Return (x, y) of the center of cell containing provided text 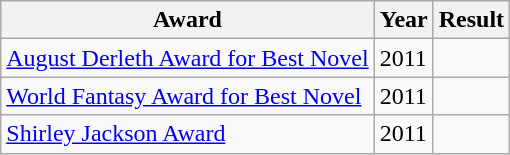
Shirley Jackson Award (188, 134)
Result (471, 20)
Award (188, 20)
World Fantasy Award for Best Novel (188, 96)
Year (404, 20)
August Derleth Award for Best Novel (188, 58)
